Provide the (x, y) coordinate of the cell's center where the given text is located.  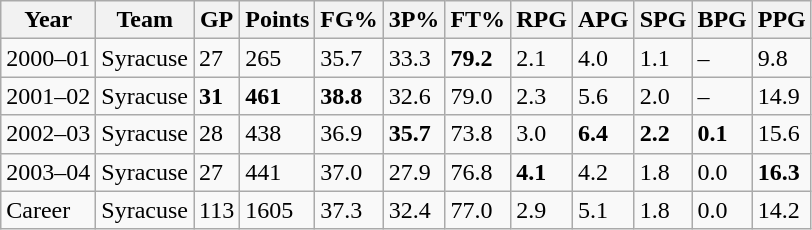
2002–03 (48, 134)
9.8 (782, 58)
38.8 (349, 96)
27.9 (414, 172)
3P% (414, 20)
FG% (349, 20)
Career (48, 210)
SPG (663, 20)
2.0 (663, 96)
2.2 (663, 134)
2.3 (542, 96)
37.3 (349, 210)
77.0 (478, 210)
3.0 (542, 134)
RPG (542, 20)
33.3 (414, 58)
28 (217, 134)
Year (48, 20)
32.6 (414, 96)
79.2 (478, 58)
461 (278, 96)
Points (278, 20)
2.1 (542, 58)
2003–04 (48, 172)
438 (278, 134)
113 (217, 210)
15.6 (782, 134)
73.8 (478, 134)
76.8 (478, 172)
37.0 (349, 172)
4.1 (542, 172)
6.4 (603, 134)
4.0 (603, 58)
4.2 (603, 172)
36.9 (349, 134)
0.1 (722, 134)
31 (217, 96)
BPG (722, 20)
GP (217, 20)
441 (278, 172)
PPG (782, 20)
14.2 (782, 210)
5.6 (603, 96)
1.1 (663, 58)
2.9 (542, 210)
1605 (278, 210)
79.0 (478, 96)
2000–01 (48, 58)
32.4 (414, 210)
Team (145, 20)
FT% (478, 20)
14.9 (782, 96)
APG (603, 20)
2001–02 (48, 96)
5.1 (603, 210)
16.3 (782, 172)
265 (278, 58)
